Detect which cell encompasses the target text, then output its [x, y] center coordinate. 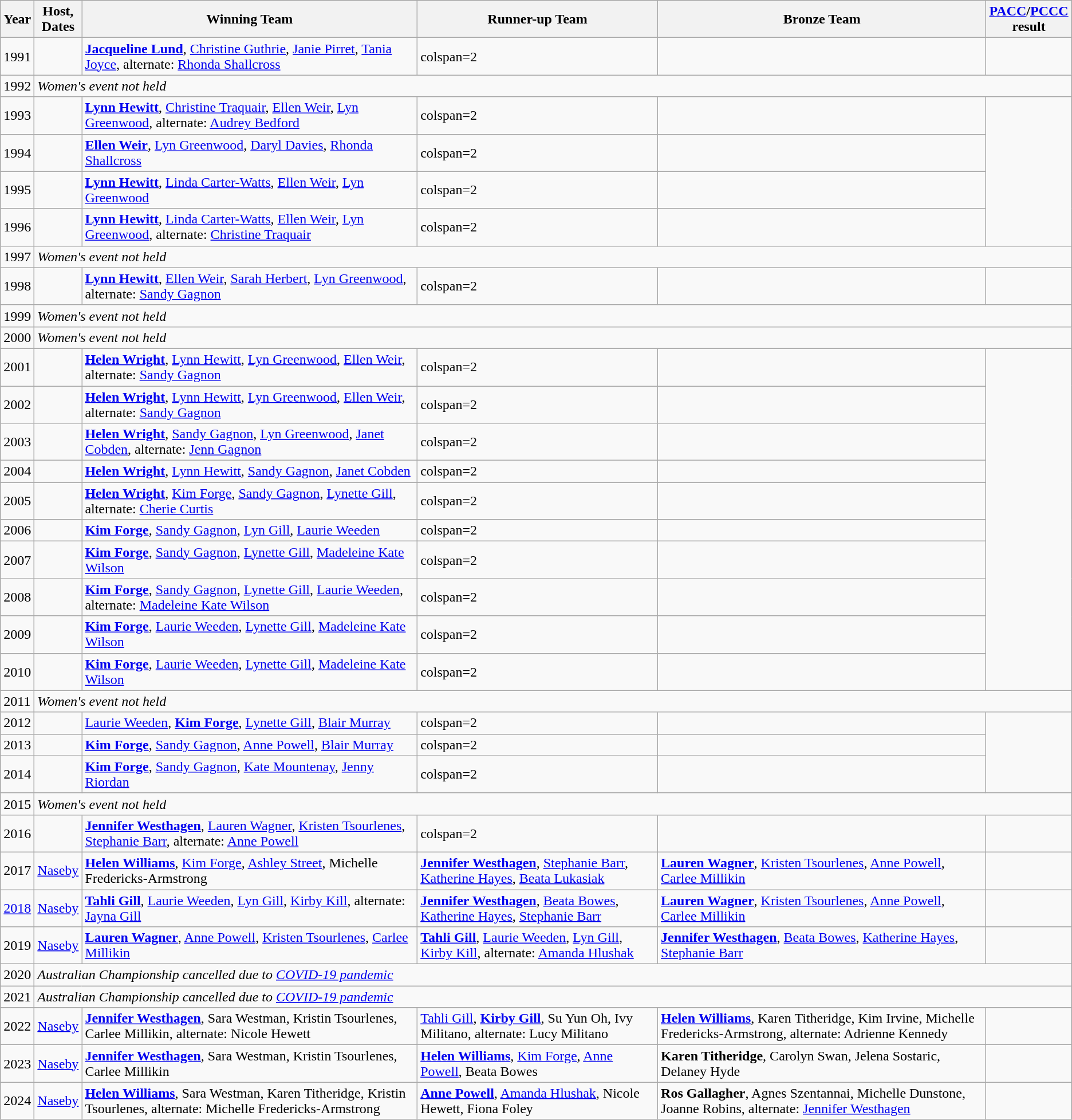
2013 [17, 745]
Helen Wright, Sandy Gagnon, Lyn Greenwood, Janet Cobden, alternate: Jenn Gagnon [250, 442]
Kim Forge, Sandy Gagnon, Kate Mountenay, Jenny Riordan [250, 775]
2009 [17, 635]
Lynn Hewitt, Linda Carter-Watts, Ellen Weir, Lyn Greenwood [250, 190]
Jennifer Westhagen, Sara Westman, Kristin Tsourlenes, Carlee Millikin, alternate: Nicole Hewett [250, 1027]
Jennifer Westhagen, Sara Westman, Kristin Tsourlenes, Carlee Millikin [250, 1063]
2015 [17, 804]
2014 [17, 775]
2016 [17, 833]
Helen Williams, Sara Westman, Karen Titheridge, Kristin Tsourlenes, alternate: Michelle Fredericks-Armstrong [250, 1101]
PACC/PCCC result [1028, 19]
Helen Wright, Kim Forge, Sandy Gagnon, Lynette Gill, alternate: Cherie Curtis [250, 501]
2005 [17, 501]
Ellen Weir, Lyn Greenwood, Daryl Davies, Rhonda Shallcross [250, 152]
2022 [17, 1027]
2018 [17, 907]
2012 [17, 723]
Karen Titheridge, Carolyn Swan, Jelena Sostaric, Delaney Hyde [822, 1063]
Helen Wright, Lynn Hewitt, Sandy Gagnon, Janet Cobden [250, 471]
2011 [17, 701]
Year [17, 19]
Jennifer Westhagen, Lauren Wagner, Kristen Tsourlenes, Stephanie Barr, alternate: Anne Powell [250, 833]
Tahli Gill, Laurie Weeden, Lyn Gill, Kirby Kill, alternate: Amanda Hlushak [538, 945]
1999 [17, 316]
Helen Williams, Karen Titheridge, Kim Irvine, Michelle Fredericks-Armstrong, alternate: Adrienne Kennedy [822, 1027]
2008 [17, 597]
Winning Team [250, 19]
Ros Gallagher, Agnes Szentannai, Michelle Dunstone, Joanne Robins, alternate: Jennifer Westhagen [822, 1101]
1993 [17, 116]
Bronze Team [822, 19]
Kim Forge, Sandy Gagnon, Lynette Gill, Laurie Weeden, alternate: Madeleine Kate Wilson [250, 597]
Lauren Wagner, Anne Powell, Kristen Tsourlenes, Carlee Millikin [250, 945]
2024 [17, 1101]
Jennifer Westhagen, Stephanie Barr, Katherine Hayes, Beata Lukasiak [538, 871]
2010 [17, 671]
2023 [17, 1063]
Kim Forge, Sandy Gagnon, Lyn Gill, Laurie Weeden [250, 530]
2003 [17, 442]
2019 [17, 945]
2007 [17, 560]
2000 [17, 337]
1994 [17, 152]
2002 [17, 404]
Host, Dates [58, 19]
1996 [17, 227]
Tahli Gill, Laurie Weeden, Lyn Gill, Kirby Kill, alternate: Jayna Gill [250, 907]
Lynn Hewitt, Ellen Weir, Sarah Herbert, Lyn Greenwood, alternate: Sandy Gagnon [250, 286]
Helen Williams, Kim Forge, Ashley Street, Michelle Fredericks-Armstrong [250, 871]
Tahli Gill, Kirby Gill, Su Yun Oh, Ivy Militano, alternate: Lucy Militano [538, 1027]
Kim Forge, Sandy Gagnon, Lynette Gill, Madeleine Kate Wilson [250, 560]
1997 [17, 257]
Kim Forge, Sandy Gagnon, Anne Powell, Blair Murray [250, 745]
Runner-up Team [538, 19]
1995 [17, 190]
2017 [17, 871]
2006 [17, 530]
1992 [17, 86]
Lynn Hewitt, Christine Traquair, Ellen Weir, Lyn Greenwood, alternate: Audrey Bedford [250, 116]
Laurie Weeden, Kim Forge, Lynette Gill, Blair Murray [250, 723]
2004 [17, 471]
1991 [17, 56]
2020 [17, 975]
Anne Powell, Amanda Hlushak, Nicole Hewett, Fiona Foley [538, 1101]
Lynn Hewitt, Linda Carter-Watts, Ellen Weir, Lyn Greenwood, alternate: Christine Traquair [250, 227]
2021 [17, 997]
1998 [17, 286]
Helen Williams, Kim Forge, Anne Powell, Beata Bowes [538, 1063]
Jacqueline Lund, Christine Guthrie, Janie Pirret, Tania Joyce, alternate: Rhonda Shallcross [250, 56]
2001 [17, 367]
